Find where the given text appears and provide that cell's center as (X, Y) coordinate. 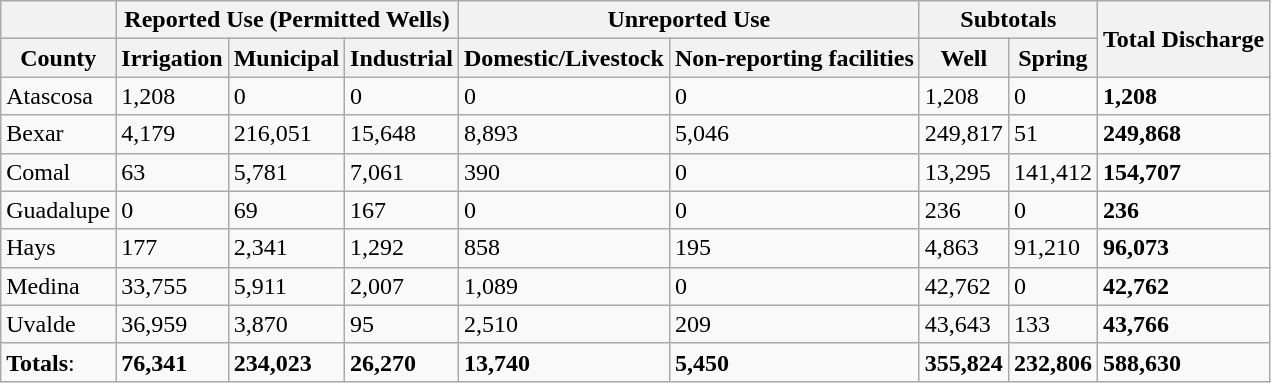
5,046 (794, 134)
13,295 (964, 172)
51 (1052, 134)
355,824 (964, 362)
216,051 (286, 134)
Totals: (58, 362)
Non-reporting facilities (794, 58)
177 (172, 248)
Bexar (58, 134)
2,341 (286, 248)
7,061 (402, 172)
95 (402, 324)
Municipal (286, 58)
Well (964, 58)
588,630 (1183, 362)
4,179 (172, 134)
Atascosa (58, 96)
Total Discharge (1183, 39)
3,870 (286, 324)
96,073 (1183, 248)
390 (564, 172)
36,959 (172, 324)
15,648 (402, 134)
5,781 (286, 172)
26,270 (402, 362)
Industrial (402, 58)
43,643 (964, 324)
1,089 (564, 286)
Medina (58, 286)
Subtotals (1008, 20)
76,341 (172, 362)
Unreported Use (688, 20)
141,412 (1052, 172)
63 (172, 172)
Hays (58, 248)
Comal (58, 172)
43,766 (1183, 324)
Reported Use (Permitted Wells) (288, 20)
33,755 (172, 286)
County (58, 58)
167 (402, 210)
2,510 (564, 324)
91,210 (1052, 248)
2,007 (402, 286)
133 (1052, 324)
5,911 (286, 286)
Irrigation (172, 58)
Domestic/Livestock (564, 58)
858 (564, 248)
249,817 (964, 134)
5,450 (794, 362)
Uvalde (58, 324)
Spring (1052, 58)
249,868 (1183, 134)
234,023 (286, 362)
8,893 (564, 134)
209 (794, 324)
4,863 (964, 248)
232,806 (1052, 362)
154,707 (1183, 172)
13,740 (564, 362)
69 (286, 210)
Guadalupe (58, 210)
1,292 (402, 248)
195 (794, 248)
